Identify which cell holds the provided text, then report its (x, y) central coordinate. 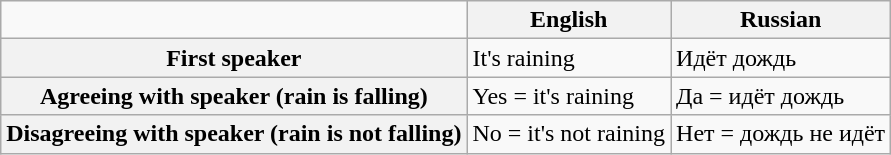
Russian (781, 20)
It's raining (569, 58)
Нет = дождь не идёт (781, 134)
Agreeing with speaker (rain is falling) (234, 96)
English (569, 20)
Yes = it's raining (569, 96)
Да = идёт дождь (781, 96)
Disagreeing with speaker (rain is not falling) (234, 134)
First speaker (234, 58)
Идёт дождь (781, 58)
No = it's not raining (569, 134)
